Output the (X, Y) coordinate of the center of the cell containing the given text.  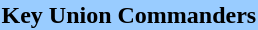
Key Union Commanders (129, 15)
